Provide the [X, Y] coordinate of the cell's center where the given text is located.  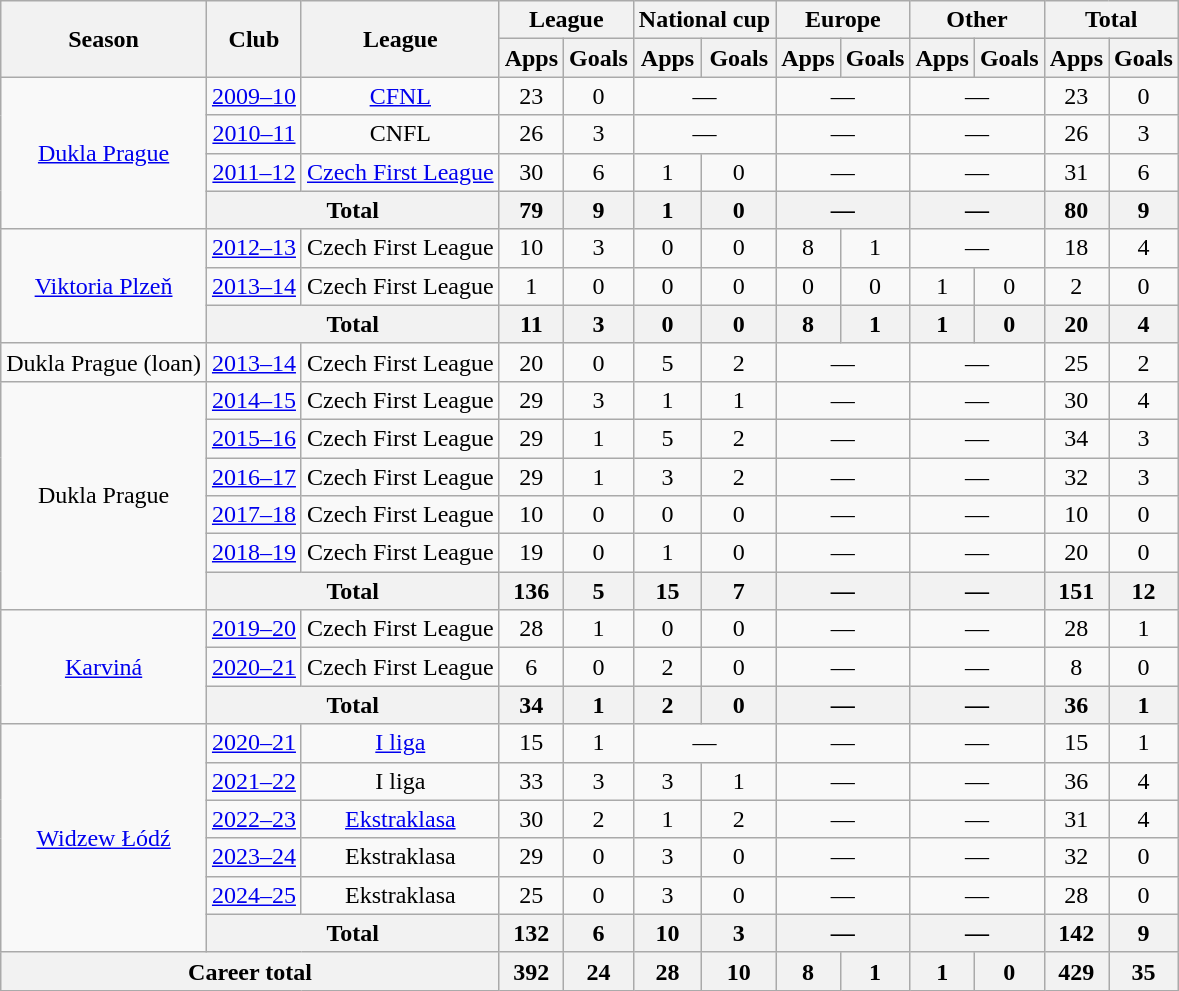
7 [739, 591]
Career total [250, 971]
Club [254, 39]
2011–12 [254, 172]
Dukla Prague (loan) [104, 362]
Other [977, 20]
2022–23 [254, 819]
Karviná [104, 667]
CFNL [400, 96]
2009–10 [254, 96]
392 [531, 971]
2015–16 [254, 438]
35 [1144, 971]
2014–15 [254, 400]
2017–18 [254, 515]
19 [531, 553]
CNFL [400, 134]
Viktoria Plzeň [104, 286]
142 [1076, 933]
Season [104, 39]
429 [1076, 971]
Europe [843, 20]
2024–25 [254, 895]
National cup [704, 20]
2018–19 [254, 553]
18 [1076, 248]
79 [531, 210]
2012–13 [254, 248]
151 [1076, 591]
2016–17 [254, 477]
24 [599, 971]
80 [1076, 210]
132 [531, 933]
Widzew Łódź [104, 838]
136 [531, 591]
2010–11 [254, 134]
2019–20 [254, 629]
12 [1144, 591]
11 [531, 324]
2023–24 [254, 857]
33 [531, 781]
2021–22 [254, 781]
